Capture the cell that displays the provided text and extract its [x, y] central coordinate. 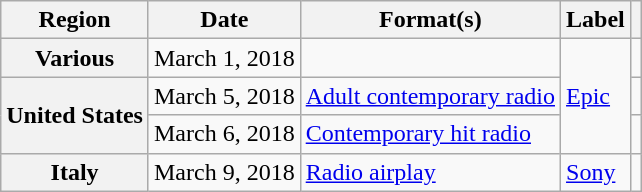
Adult contemporary radio [430, 96]
March 6, 2018 [224, 134]
Label [596, 20]
Format(s) [430, 20]
Radio airplay [430, 172]
March 5, 2018 [224, 96]
United States [75, 115]
Date [224, 20]
March 1, 2018 [224, 58]
Epic [596, 96]
Various [75, 58]
Italy [75, 172]
Contemporary hit radio [430, 134]
Sony [596, 172]
March 9, 2018 [224, 172]
Region [75, 20]
